Scan for the cell matching the given text and deliver its [X, Y] coordinate at center. 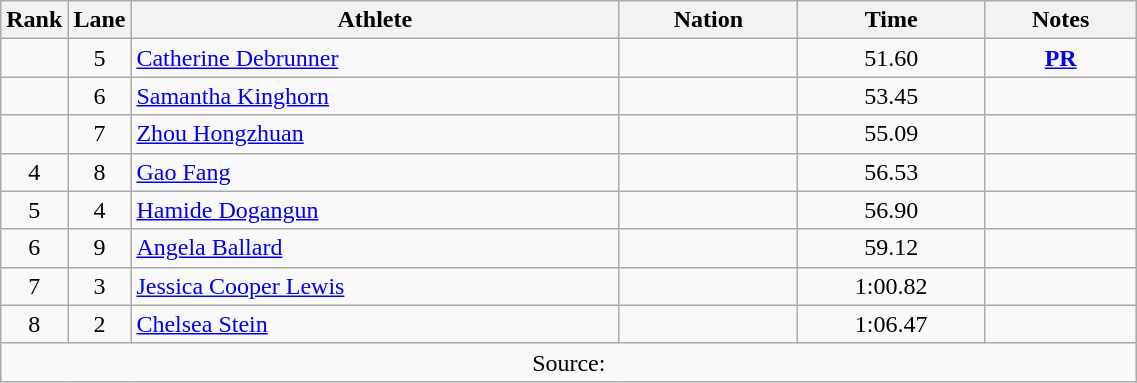
53.45 [892, 96]
1:00.82 [892, 286]
1:06.47 [892, 324]
Time [892, 20]
Rank [34, 20]
51.60 [892, 58]
2 [100, 324]
55.09 [892, 134]
Angela Ballard [375, 248]
Source: [569, 362]
59.12 [892, 248]
Gao Fang [375, 172]
Nation [708, 20]
56.90 [892, 210]
Lane [100, 20]
56.53 [892, 172]
9 [100, 248]
Athlete [375, 20]
PR [1060, 58]
Notes [1060, 20]
3 [100, 286]
Chelsea Stein [375, 324]
Jessica Cooper Lewis [375, 286]
Catherine Debrunner [375, 58]
Hamide Dogangun [375, 210]
Samantha Kinghorn [375, 96]
Zhou Hongzhuan [375, 134]
